From the cell containing the given text, extract its center point as [X, Y] coordinate. 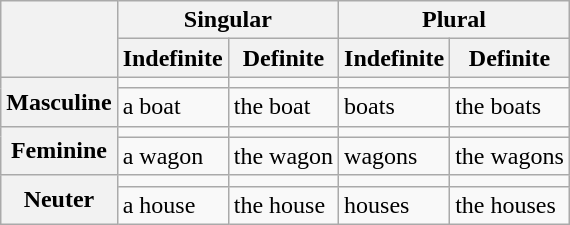
a wagon [172, 156]
the wagon [283, 156]
boats [394, 107]
wagons [394, 156]
the house [283, 205]
a house [172, 205]
the boats [510, 107]
the wagons [510, 156]
the houses [510, 205]
houses [394, 205]
Feminine [59, 150]
Plural [454, 20]
Neuter [59, 200]
Singular [228, 20]
the boat [283, 107]
Masculine [59, 102]
a boat [172, 107]
